Search for the cell housing the specified text and yield its [x, y] center coordinate. 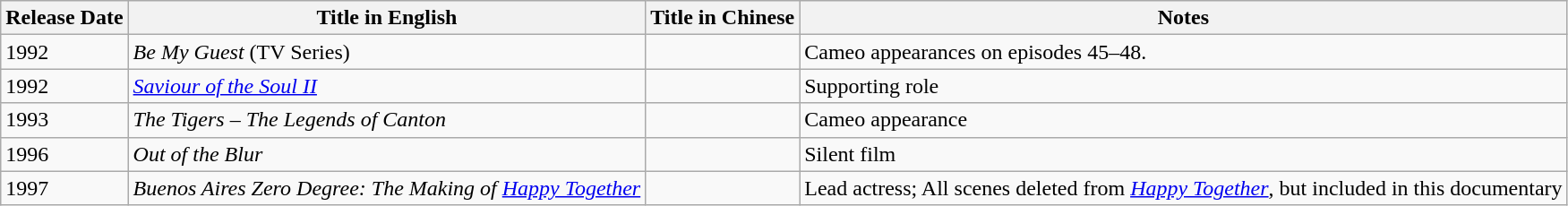
1993 [64, 120]
Buenos Aires Zero Degree: The Making of Happy Together [387, 188]
Out of the Blur [387, 154]
Saviour of the Soul II [387, 86]
1996 [64, 154]
The Tigers – The Legends of Canton [387, 120]
Title in English [387, 18]
Supporting role [1184, 86]
Cameo appearances on episodes 45–48. [1184, 52]
Silent film [1184, 154]
Title in Chinese [723, 18]
Be My Guest (TV Series) [387, 52]
Cameo appearance [1184, 120]
Notes [1184, 18]
Release Date [64, 18]
Lead actress; All scenes deleted from Happy Together, but included in this documentary [1184, 188]
1997 [64, 188]
